Capture the cell that displays the provided text and extract its (x, y) central coordinate. 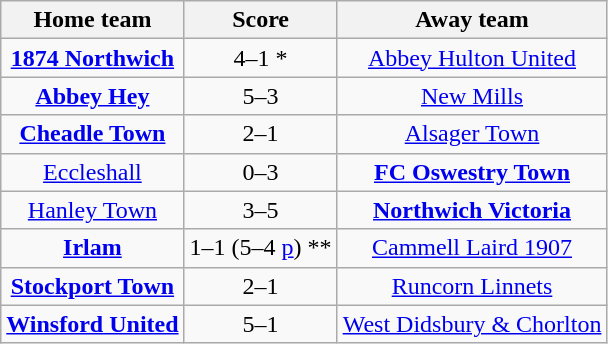
Abbey Hey (92, 96)
1–1 (5–4 p) ** (260, 248)
Abbey Hulton United (472, 58)
0–3 (260, 172)
FC Oswestry Town (472, 172)
5–3 (260, 96)
Stockport Town (92, 286)
Score (260, 20)
4–1 * (260, 58)
West Didsbury & Chorlton (472, 324)
Away team (472, 20)
Alsager Town (472, 134)
Irlam (92, 248)
Eccleshall (92, 172)
Northwich Victoria (472, 210)
3–5 (260, 210)
Winsford United (92, 324)
5–1 (260, 324)
1874 Northwich (92, 58)
New Mills (472, 96)
Runcorn Linnets (472, 286)
Hanley Town (92, 210)
Cheadle Town (92, 134)
Cammell Laird 1907 (472, 248)
Home team (92, 20)
